Determine the (X, Y) coordinate at the center of the cell enclosing the given text.  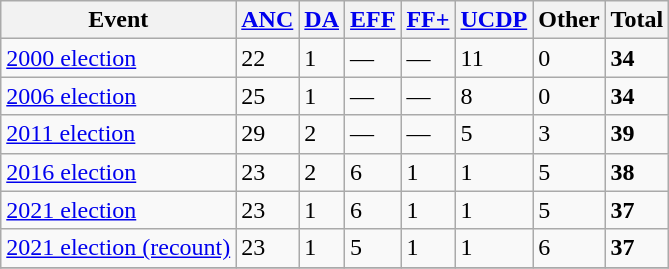
Total (637, 20)
3 (569, 134)
22 (268, 58)
2011 election (118, 134)
2000 election (118, 58)
EFF (373, 20)
39 (637, 134)
29 (268, 134)
11 (494, 58)
Other (569, 20)
38 (637, 172)
DA (322, 20)
FF+ (428, 20)
2021 election (118, 210)
ANC (268, 20)
25 (268, 96)
2016 election (118, 172)
UCDP (494, 20)
8 (494, 96)
2021 election (recount) (118, 248)
2006 election (118, 96)
Event (118, 20)
